Determine the (x, y) coordinate at the center of the cell enclosing the given text.  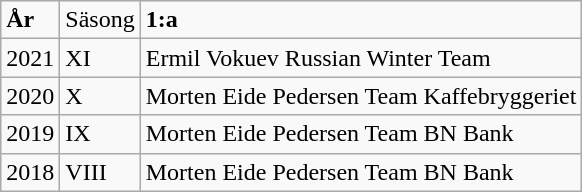
2021 (30, 58)
VIII (100, 172)
IX (100, 134)
Ermil Vokuev Russian Winter Team (361, 58)
XI (100, 58)
Morten Eide Pedersen Team Kaffebryggeriet (361, 96)
X (100, 96)
År (30, 20)
2020 (30, 96)
Säsong (100, 20)
2018 (30, 172)
2019 (30, 134)
1:a (361, 20)
